Detect which cell encompasses the target text, then output its [X, Y] center coordinate. 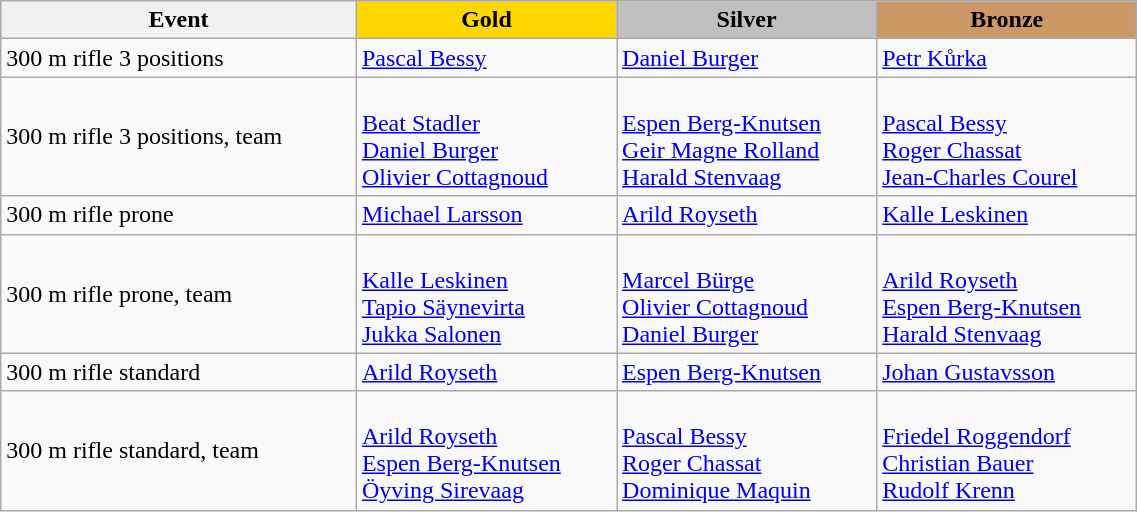
Petr Kůrka [1007, 58]
Friedel RoggendorfChristian BauerRudolf Krenn [1007, 450]
300 m rifle standard [179, 372]
Espen Berg-Knutsen [747, 372]
Pascal Bessy [486, 58]
Arild RoysethEspen Berg-KnutsenHarald Stenvaag [1007, 294]
300 m rifle prone, team [179, 294]
Johan Gustavsson [1007, 372]
Espen Berg-KnutsenGeir Magne RollandHarald Stenvaag [747, 136]
Daniel Burger [747, 58]
Pascal BessyRoger ChassatDominique Maquin [747, 450]
Arild RoysethEspen Berg-KnutsenÖyving Sirevaag [486, 450]
Beat StadlerDaniel BurgerOlivier Cottagnoud [486, 136]
300 m rifle 3 positions [179, 58]
Marcel BürgeOlivier CottagnoudDaniel Burger [747, 294]
300 m rifle 3 positions, team [179, 136]
300 m rifle standard, team [179, 450]
Silver [747, 20]
Kalle LeskinenTapio SäynevirtaJukka Salonen [486, 294]
Gold [486, 20]
Kalle Leskinen [1007, 215]
Event [179, 20]
Michael Larsson [486, 215]
Bronze [1007, 20]
Pascal BessyRoger ChassatJean-Charles Courel [1007, 136]
300 m rifle prone [179, 215]
